Return [x, y] of the center of cell containing provided text 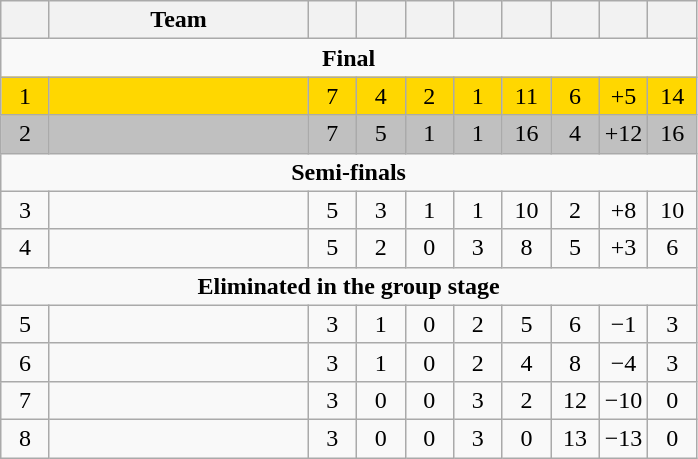
Final [349, 58]
Semi-finals [349, 172]
11 [526, 96]
−1 [624, 324]
−10 [624, 400]
+8 [624, 210]
14 [672, 96]
+5 [624, 96]
+12 [624, 134]
−4 [624, 362]
13 [576, 438]
+3 [624, 248]
Team [178, 20]
−13 [624, 438]
Eliminated in the group stage [349, 286]
12 [576, 400]
